From the cell containing the given text, extract its center point as [x, y] coordinate. 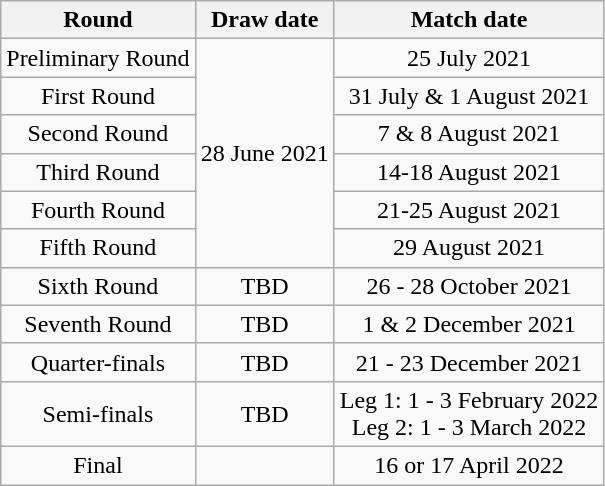
28 June 2021 [264, 153]
Semi-finals [98, 414]
Draw date [264, 20]
14-18 August 2021 [469, 172]
Preliminary Round [98, 58]
Match date [469, 20]
Fifth Round [98, 248]
21-25 August 2021 [469, 210]
Fourth Round [98, 210]
1 & 2 December 2021 [469, 324]
Seventh Round [98, 324]
21 - 23 December 2021 [469, 362]
Second Round [98, 134]
First Round [98, 96]
7 & 8 August 2021 [469, 134]
16 or 17 April 2022 [469, 465]
Final [98, 465]
Third Round [98, 172]
29 August 2021 [469, 248]
31 July & 1 August 2021 [469, 96]
26 - 28 October 2021 [469, 286]
Round [98, 20]
Quarter-finals [98, 362]
Sixth Round [98, 286]
25 July 2021 [469, 58]
Leg 1: 1 - 3 February 2022Leg 2: 1 - 3 March 2022 [469, 414]
